Extract the [X, Y] coordinate from the center of the cell holding the provided text.  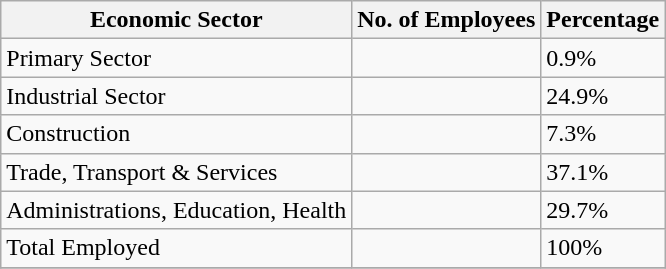
Industrial Sector [176, 96]
Construction [176, 134]
0.9% [603, 58]
Primary Sector [176, 58]
No. of Employees [446, 20]
Economic Sector [176, 20]
Percentage [603, 20]
37.1% [603, 172]
Administrations, Education, Health [176, 210]
24.9% [603, 96]
100% [603, 248]
Total Employed [176, 248]
29.7% [603, 210]
7.3% [603, 134]
Trade, Transport & Services [176, 172]
